Provide the [X, Y] coordinate of the cell's center where the given text is located.  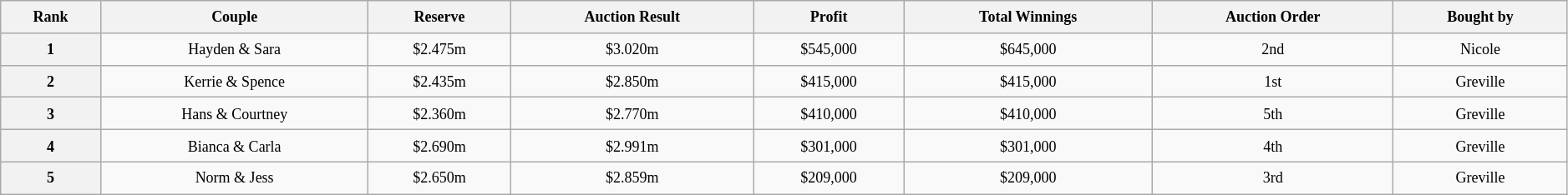
$2.770m [632, 113]
2 [51, 82]
Nicole [1480, 48]
Kerrie & Spence [234, 82]
Auction Result [632, 17]
$545,000 [829, 48]
Couple [234, 17]
1 [51, 48]
1st [1272, 82]
$2.991m [632, 145]
Reserve [439, 17]
5 [51, 178]
Rank [51, 17]
Hans & Courtney [234, 113]
Auction Order [1272, 17]
$2.690m [439, 145]
$2.435m [439, 82]
Bought by [1480, 17]
$2.360m [439, 113]
4th [1272, 145]
$645,000 [1028, 48]
$2.650m [439, 178]
$2.850m [632, 82]
$2.475m [439, 48]
5th [1272, 113]
Norm & Jess [234, 178]
$3.020m [632, 48]
Hayden & Sara [234, 48]
3 [51, 113]
Total Winnings [1028, 17]
3rd [1272, 178]
$2.859m [632, 178]
2nd [1272, 48]
Profit [829, 17]
Bianca & Carla [234, 145]
4 [51, 145]
